For the text-containing cell, return its midpoint in [X, Y] coordinate format. 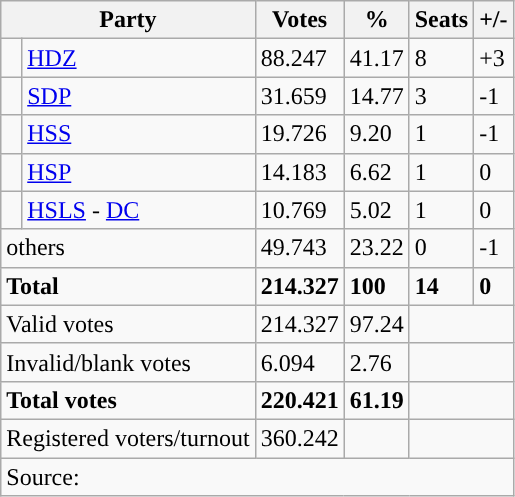
SDP [138, 96]
Votes [300, 20]
97.24 [376, 324]
14 [441, 286]
14.77 [376, 96]
Total votes [128, 400]
HSLS - DC [138, 210]
% [376, 20]
61.19 [376, 400]
3 [441, 96]
Total [128, 286]
Source: [257, 477]
23.22 [376, 248]
14.183 [300, 172]
10.769 [300, 210]
HSP [138, 172]
49.743 [300, 248]
Seats [441, 20]
Invalid/blank votes [128, 362]
41.17 [376, 58]
others [128, 248]
Valid votes [128, 324]
2.76 [376, 362]
HDZ [138, 58]
+3 [494, 58]
100 [376, 286]
8 [441, 58]
19.726 [300, 134]
31.659 [300, 96]
Party [128, 20]
360.242 [300, 438]
6.094 [300, 362]
88.247 [300, 58]
6.62 [376, 172]
9.20 [376, 134]
5.02 [376, 210]
+/- [494, 20]
Registered voters/turnout [128, 438]
220.421 [300, 400]
HSS [138, 134]
